Provide the [x, y] coordinate of the cell's center where the given text is located.  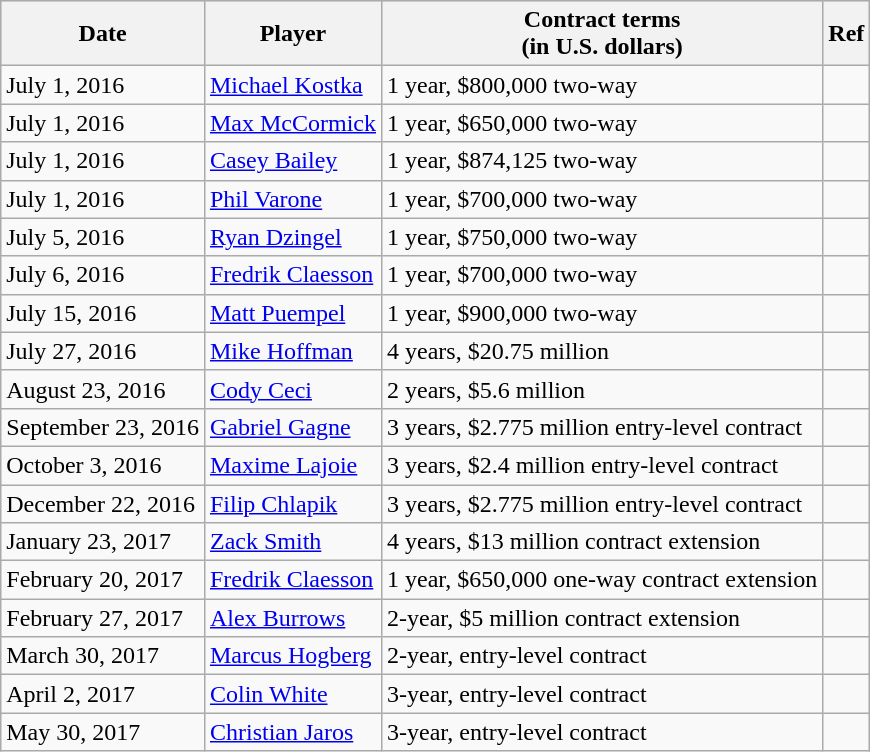
2-year, entry-level contract [602, 656]
2-year, $5 million contract extension [602, 618]
Cody Ceci [292, 389]
February 20, 2017 [103, 580]
Alex Burrows [292, 618]
December 22, 2016 [103, 503]
Matt Puempel [292, 313]
Ryan Dzingel [292, 237]
4 years, $13 million contract extension [602, 542]
Marcus Hogberg [292, 656]
Ref [846, 34]
May 30, 2017 [103, 732]
July 6, 2016 [103, 275]
1 year, $750,000 two-way [602, 237]
September 23, 2016 [103, 427]
Zack Smith [292, 542]
Player [292, 34]
Gabriel Gagne [292, 427]
Mike Hoffman [292, 351]
2 years, $5.6 million [602, 389]
Maxime Lajoie [292, 465]
Michael Kostka [292, 85]
Colin White [292, 694]
Filip Chlapik [292, 503]
1 year, $874,125 two-way [602, 161]
Christian Jaros [292, 732]
Date [103, 34]
February 27, 2017 [103, 618]
July 15, 2016 [103, 313]
3 years, $2.4 million entry-level contract [602, 465]
January 23, 2017 [103, 542]
Casey Bailey [292, 161]
July 5, 2016 [103, 237]
4 years, $20.75 million [602, 351]
April 2, 2017 [103, 694]
March 30, 2017 [103, 656]
1 year, $800,000 two-way [602, 85]
1 year, $650,000 two-way [602, 123]
October 3, 2016 [103, 465]
1 year, $900,000 two-way [602, 313]
Contract terms(in U.S. dollars) [602, 34]
July 27, 2016 [103, 351]
Phil Varone [292, 199]
August 23, 2016 [103, 389]
Max McCormick [292, 123]
1 year, $650,000 one-way contract extension [602, 580]
